Capture the cell that displays the provided text and extract its (x, y) central coordinate. 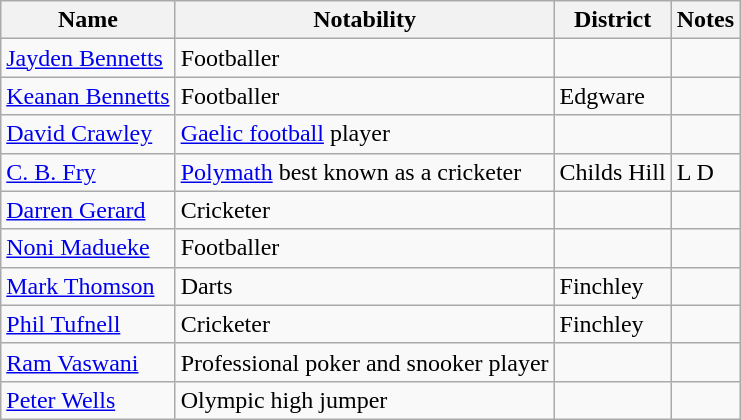
L D (705, 172)
Darts (364, 286)
Olympic high jumper (364, 400)
Darren Gerard (88, 210)
Name (88, 20)
Childs Hill (612, 172)
Notability (364, 20)
Phil Tufnell (88, 324)
C. B. Fry (88, 172)
Professional poker and snooker player (364, 362)
Jayden Bennetts (88, 58)
David Crawley (88, 134)
Notes (705, 20)
Edgware (612, 96)
Ram Vaswani (88, 362)
District (612, 20)
Polymath best known as a cricketer (364, 172)
Peter Wells (88, 400)
Keanan Bennetts (88, 96)
Noni Madueke (88, 248)
Mark Thomson (88, 286)
Gaelic football player (364, 134)
